From the cell containing the given text, extract its center point as [X, Y] coordinate. 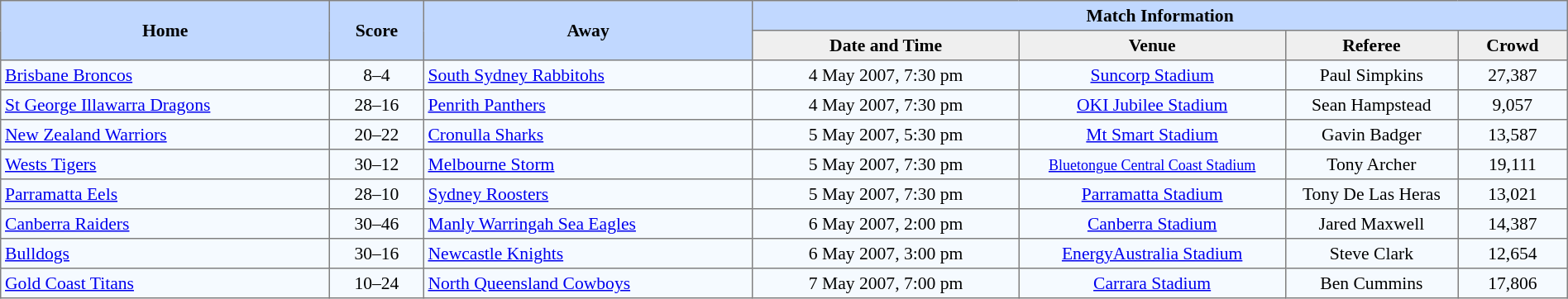
South Sydney Rabbitohs [588, 75]
New Zealand Warriors [165, 135]
Gavin Badger [1371, 135]
Melbourne Storm [588, 164]
Home [165, 31]
6 May 2007, 3:00 pm [886, 254]
Mt Smart Stadium [1152, 135]
Brisbane Broncos [165, 75]
Tony De Las Heras [1371, 194]
Ben Cummins [1371, 283]
North Queensland Cowboys [588, 283]
8–4 [377, 75]
10–24 [377, 283]
17,806 [1513, 283]
Referee [1371, 45]
12,654 [1513, 254]
28–16 [377, 105]
13,587 [1513, 135]
30–12 [377, 164]
28–10 [377, 194]
Bulldogs [165, 254]
Match Information [1159, 16]
Bluetongue Central Coast Stadium [1152, 164]
St George Illawarra Dragons [165, 105]
Sydney Roosters [588, 194]
20–22 [377, 135]
Score [377, 31]
Venue [1152, 45]
Parramatta Eels [165, 194]
9,057 [1513, 105]
Sean Hampstead [1371, 105]
Penrith Panthers [588, 105]
Gold Coast Titans [165, 283]
Manly Warringah Sea Eagles [588, 224]
Parramatta Stadium [1152, 194]
Wests Tigers [165, 164]
30–16 [377, 254]
Steve Clark [1371, 254]
5 May 2007, 5:30 pm [886, 135]
Cronulla Sharks [588, 135]
Crowd [1513, 45]
Suncorp Stadium [1152, 75]
27,387 [1513, 75]
13,021 [1513, 194]
EnergyAustralia Stadium [1152, 254]
Canberra Stadium [1152, 224]
OKI Jubilee Stadium [1152, 105]
14,387 [1513, 224]
Carrara Stadium [1152, 283]
Away [588, 31]
30–46 [377, 224]
19,111 [1513, 164]
Paul Simpkins [1371, 75]
Tony Archer [1371, 164]
Canberra Raiders [165, 224]
7 May 2007, 7:00 pm [886, 283]
Jared Maxwell [1371, 224]
6 May 2007, 2:00 pm [886, 224]
Date and Time [886, 45]
Newcastle Knights [588, 254]
